Find where the given text appears and provide that cell's center as [X, Y] coordinate. 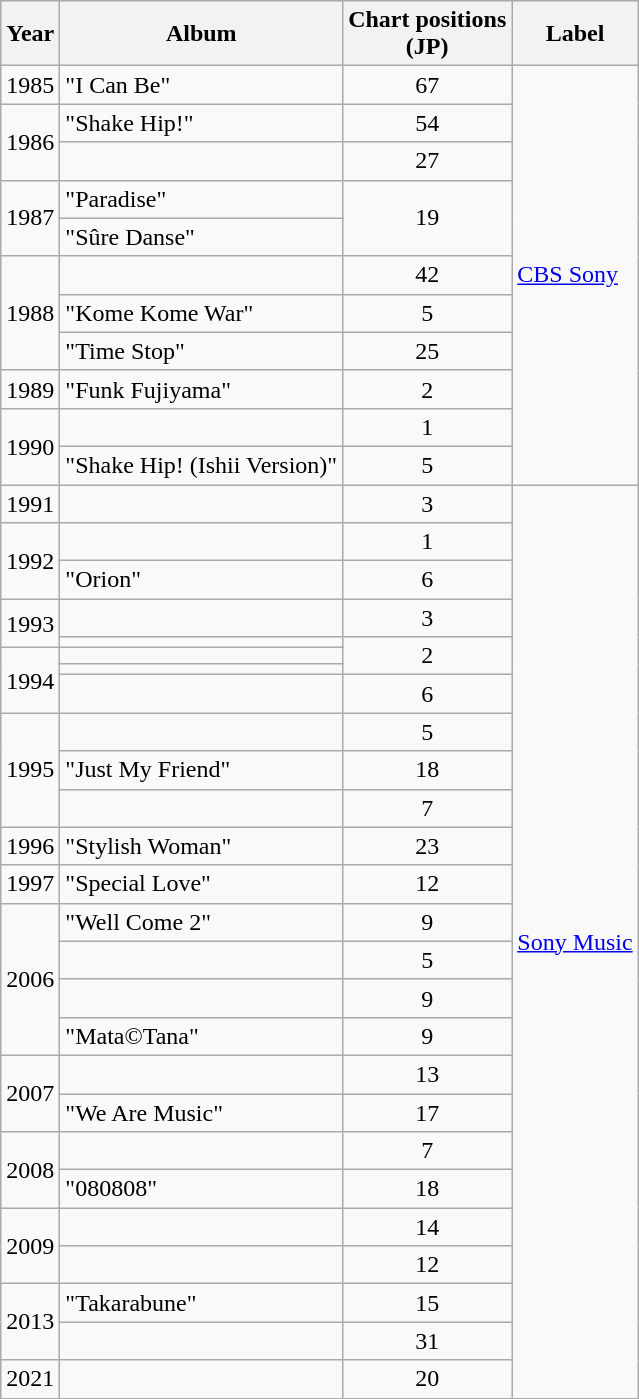
1993 [30, 624]
Chart positions(JP) [428, 34]
"Shake Hip!" [202, 123]
14 [428, 1227]
Sony Music [575, 941]
"080808" [202, 1189]
"Stylish Woman" [202, 846]
"We Are Music" [202, 1113]
19 [428, 218]
67 [428, 85]
"Sûre Danse" [202, 237]
23 [428, 846]
"Takarabune" [202, 1303]
1991 [30, 503]
2009 [30, 1246]
Year [30, 34]
31 [428, 1341]
"Just My Friend" [202, 770]
54 [428, 123]
2007 [30, 1093]
CBS Sony [575, 276]
"I Can Be" [202, 85]
2006 [30, 979]
2008 [30, 1170]
1986 [30, 142]
1989 [30, 389]
1997 [30, 884]
1994 [30, 680]
2013 [30, 1322]
"Mata©Tana" [202, 1036]
1996 [30, 846]
"Shake Hip! (Ishii Version)" [202, 465]
13 [428, 1074]
Label [575, 34]
1992 [30, 561]
42 [428, 275]
20 [428, 1379]
2021 [30, 1379]
"Well Come 2" [202, 922]
"Kome Kome War" [202, 313]
"Funk Fujiyama" [202, 389]
"Special Love" [202, 884]
1988 [30, 313]
"Orion" [202, 580]
1995 [30, 770]
17 [428, 1113]
15 [428, 1303]
25 [428, 351]
Album [202, 34]
"Time Stop" [202, 351]
1990 [30, 446]
"Paradise" [202, 199]
1985 [30, 85]
27 [428, 161]
1987 [30, 218]
